Return the (X, Y) coordinate for the center point of the cell that contains the specified text.  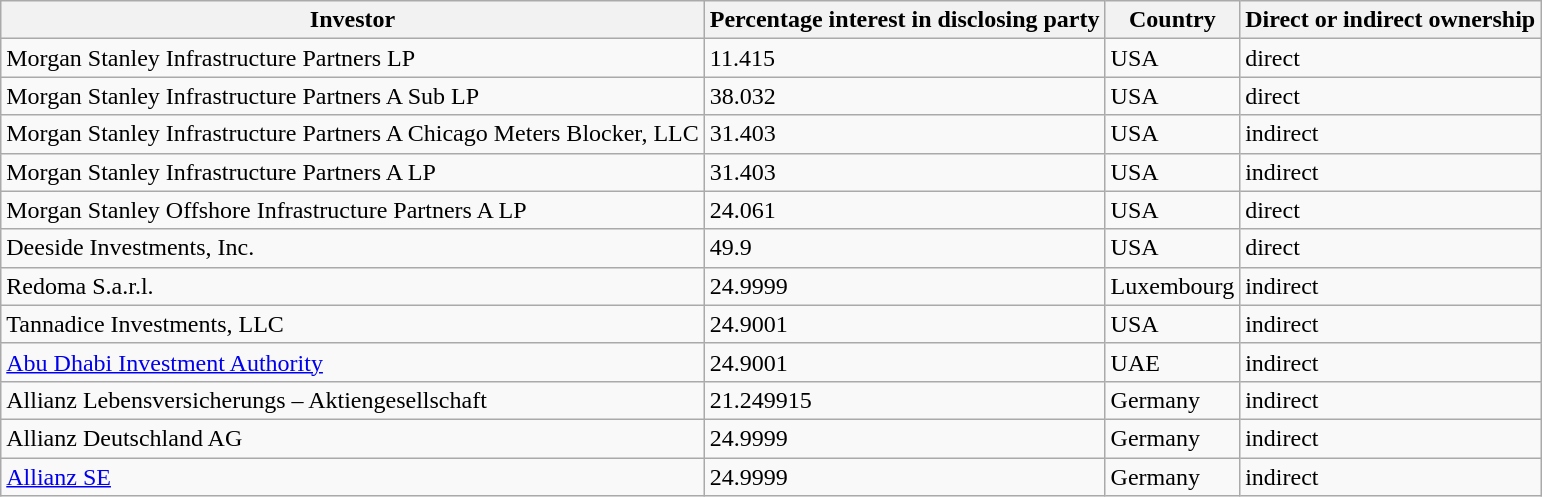
Direct or indirect ownership (1390, 20)
Redoma S.a.r.l. (353, 286)
Percentage interest in disclosing party (904, 20)
UAE (1172, 362)
24.061 (904, 210)
Abu Dhabi Investment Authority (353, 362)
Country (1172, 20)
49.9 (904, 248)
Luxembourg (1172, 286)
Tannadice Investments, LLC (353, 324)
11.415 (904, 58)
Morgan Stanley Infrastructure Partners A Chicago Meters Blocker, LLC (353, 134)
Morgan Stanley Infrastructure Partners LP (353, 58)
Investor (353, 20)
Allianz Lebensversicherungs – Aktiengesellschaft (353, 400)
Morgan Stanley Infrastructure Partners A Sub LP (353, 96)
Morgan Stanley Offshore Infrastructure Partners A LP (353, 210)
38.032 (904, 96)
Allianz Deutschland AG (353, 438)
Deeside Investments, Inc. (353, 248)
Morgan Stanley Infrastructure Partners A LP (353, 172)
21.249915 (904, 400)
Allianz SE (353, 477)
